Provide the (X, Y) coordinate of the cell's center where the given text is located.  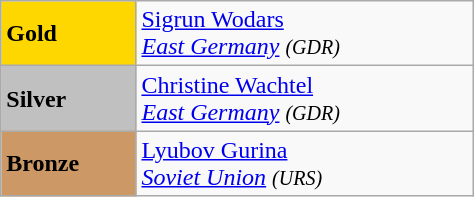
Christine WachtelEast Germany (GDR) (304, 98)
Lyubov GurinaSoviet Union (URS) (304, 164)
Gold (68, 34)
Sigrun WodarsEast Germany (GDR) (304, 34)
Bronze (68, 164)
Silver (68, 98)
